Determine the (X, Y) coordinate at the center of the cell enclosing the given text.  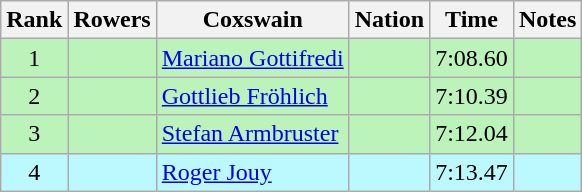
1 (34, 58)
Nation (389, 20)
7:12.04 (472, 134)
Notes (547, 20)
Stefan Armbruster (252, 134)
2 (34, 96)
Gottlieb Fröhlich (252, 96)
7:13.47 (472, 172)
Rowers (112, 20)
4 (34, 172)
Mariano Gottifredi (252, 58)
Coxswain (252, 20)
3 (34, 134)
Roger Jouy (252, 172)
7:10.39 (472, 96)
Time (472, 20)
7:08.60 (472, 58)
Rank (34, 20)
